Output the (X, Y) coordinate of the center of the cell containing the given text.  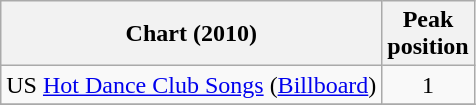
US Hot Dance Club Songs (Billboard) (192, 85)
1 (428, 85)
Chart (2010) (192, 34)
Peakposition (428, 34)
